From the cell containing the given text, extract its center point as [x, y] coordinate. 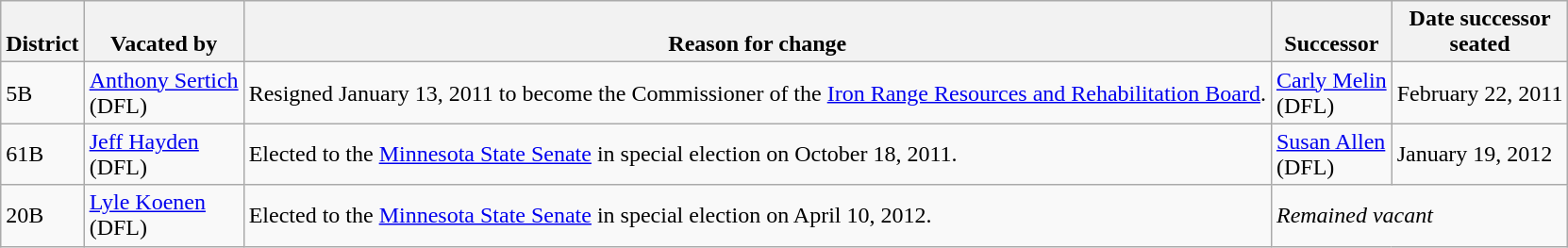
Date successorseated [1479, 32]
Lyle Koenen(DFL) [164, 215]
Carly Melin(DFL) [1331, 92]
February 22, 2011 [1479, 92]
Successor [1331, 32]
District [42, 32]
Elected to the Minnesota State Senate in special election on October 18, 2011. [757, 155]
5B [42, 92]
January 19, 2012 [1479, 155]
Vacated by [164, 32]
Resigned January 13, 2011 to become the Commissioner of the Iron Range Resources and Rehabilitation Board. [757, 92]
Reason for change [757, 32]
Jeff Hayden(DFL) [164, 155]
Remained vacant [1419, 215]
Susan Allen(DFL) [1331, 155]
61B [42, 155]
Anthony Sertich(DFL) [164, 92]
20B [42, 215]
Elected to the Minnesota State Senate in special election on April 10, 2012. [757, 215]
